Determine the [x, y] coordinate at the center of the cell enclosing the given text.  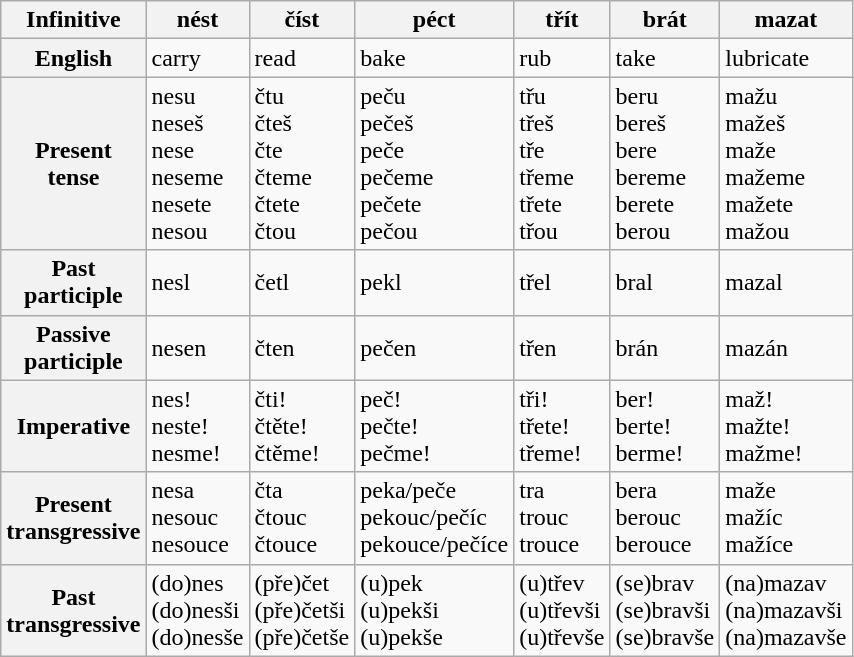
pekl [434, 282]
(do)nes(do)nesši(do)nesše [198, 610]
peka/pečepekouc/pečícpekouce/pečíce [434, 518]
třen [562, 348]
take [665, 58]
nesen [198, 348]
beruberešbereberemebereteberou [665, 164]
třutřeštřetřemetřetetřou [562, 164]
bral [665, 282]
lubricate [786, 58]
pečupečešpečepečemepečetepečou [434, 164]
brát [665, 20]
Presenttransgressive [74, 518]
nést [198, 20]
Passiveparticiple [74, 348]
čti!čtěte!čtěme! [302, 426]
nesanesoucnesouce [198, 518]
Infinitive [74, 20]
mažemažícmažíce [786, 518]
brán [665, 348]
mažumažešmažemažememažetemažou [786, 164]
(se)brav(se)bravši(se)bravše [665, 610]
nesunesešnesenesemenesetenesou [198, 164]
peč!pečte!pečme! [434, 426]
English [74, 58]
(na)mazav(na)mazavši(na)mazavše [786, 610]
čtučteščtečtemečtetečtou [302, 164]
péct [434, 20]
třel [562, 282]
čtačtoucčtouce [302, 518]
bake [434, 58]
Pastparticiple [74, 282]
beraberoucberouce [665, 518]
čten [302, 348]
(pře)čet(pře)četši(pře)četše [302, 610]
maž!mažte!mažme! [786, 426]
četl [302, 282]
rub [562, 58]
třít [562, 20]
ber!berte!berme! [665, 426]
číst [302, 20]
carry [198, 58]
nesl [198, 282]
Imperative [74, 426]
pečen [434, 348]
mazat [786, 20]
Presenttense [74, 164]
(u)pek(u)pekši(u)pekše [434, 610]
read [302, 58]
tři!třete!třeme! [562, 426]
nes!neste!nesme! [198, 426]
Pasttransgressive [74, 610]
tratrouctrouce [562, 518]
mazal [786, 282]
(u)třev(u)třevši(u)třevše [562, 610]
mazán [786, 348]
